Return [x, y] of the center of cell containing provided text 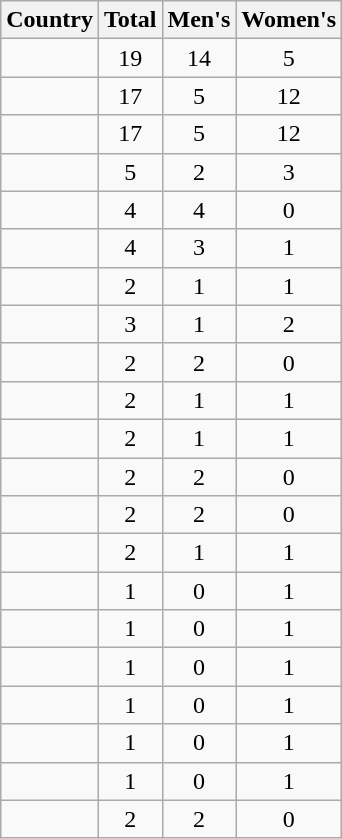
Women's [289, 20]
19 [130, 58]
Total [130, 20]
Country [50, 20]
Men's [199, 20]
14 [199, 58]
